Identify which cell holds the provided text, then report its (x, y) central coordinate. 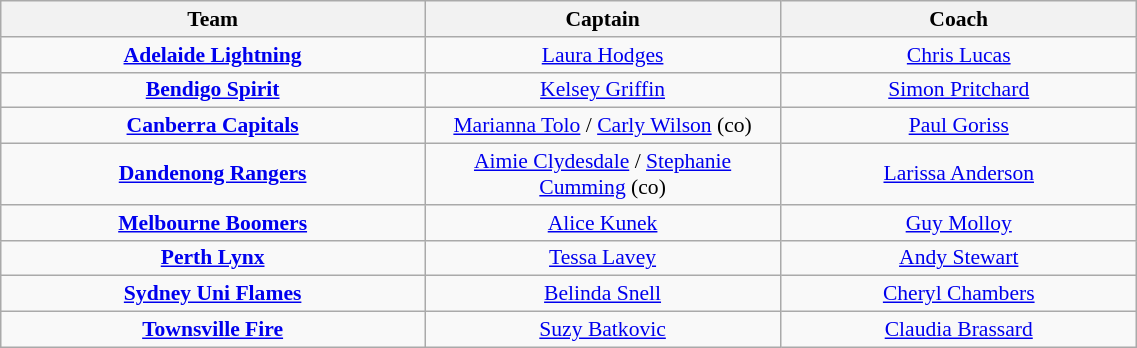
Simon Pritchard (959, 90)
Coach (959, 19)
Marianna Tolo / Carly Wilson (co) (602, 126)
Alice Kunek (602, 223)
Perth Lynx (213, 258)
Adelaide Lightning (213, 55)
Melbourne Boomers (213, 223)
Canberra Capitals (213, 126)
Sydney Uni Flames (213, 294)
Tessa Lavey (602, 258)
Townsville Fire (213, 330)
Andy Stewart (959, 258)
Aimie Clydesdale / Stephanie Cumming (co) (602, 174)
Larissa Anderson (959, 174)
Laura Hodges (602, 55)
Dandenong Rangers (213, 174)
Guy Molloy (959, 223)
Bendigo Spirit (213, 90)
Cheryl Chambers (959, 294)
Kelsey Griffin (602, 90)
Chris Lucas (959, 55)
Suzy Batkovic (602, 330)
Captain (602, 19)
Team (213, 19)
Paul Goriss (959, 126)
Belinda Snell (602, 294)
Claudia Brassard (959, 330)
